Return [X, Y] of the center of cell containing provided text 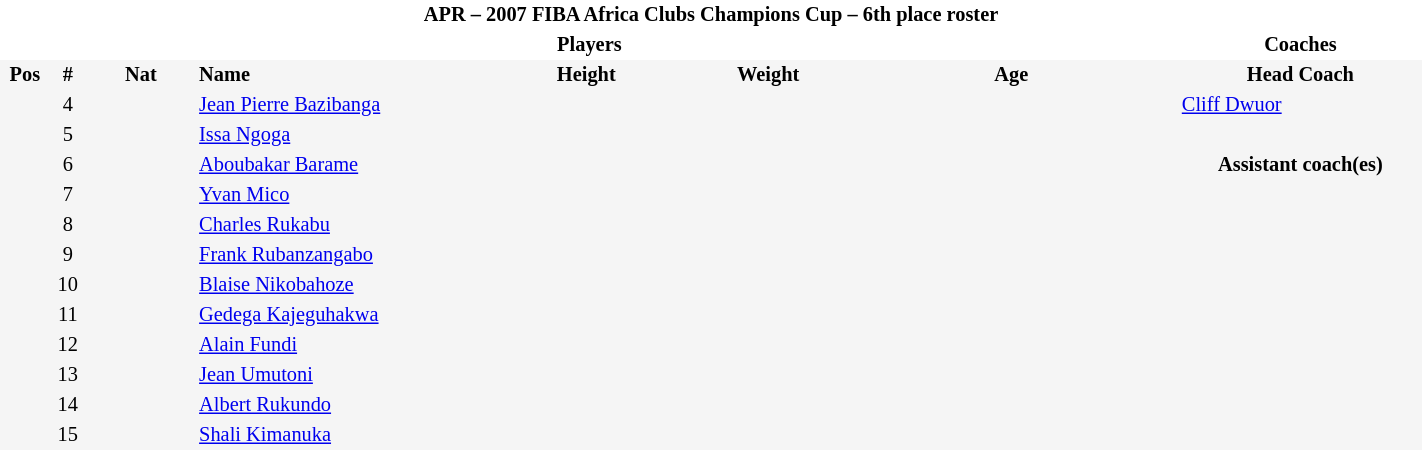
9 [68, 255]
Alain Fundi [338, 345]
Nat [141, 75]
Players [590, 45]
Albert Rukundo [338, 405]
Assistant coach(es) [1300, 165]
Cliff Dwuor [1300, 105]
12 [68, 345]
10 [68, 285]
13 [68, 375]
4 [68, 105]
Yvan Mico [338, 195]
11 [68, 315]
Blaise Nikobahoze [338, 285]
5 [68, 135]
14 [68, 405]
Weight [768, 75]
Jean Pierre Bazibanga [338, 105]
8 [68, 225]
Coaches [1300, 45]
Height [586, 75]
Charles Rukabu [338, 225]
Jean Umutoni [338, 375]
Gedega Kajeguhakwa [338, 315]
6 [68, 165]
Age [1012, 75]
Issa Ngoga [338, 135]
Shali Kimanuka [338, 435]
Frank Rubanzangabo [338, 255]
15 [68, 435]
Head Coach [1300, 75]
APR – 2007 FIBA Africa Clubs Champions Cup – 6th place roster [711, 15]
# [68, 75]
7 [68, 195]
Pos [25, 75]
Aboubakar Barame [338, 165]
Name [338, 75]
